Return (x, y) of the center of cell containing provided text 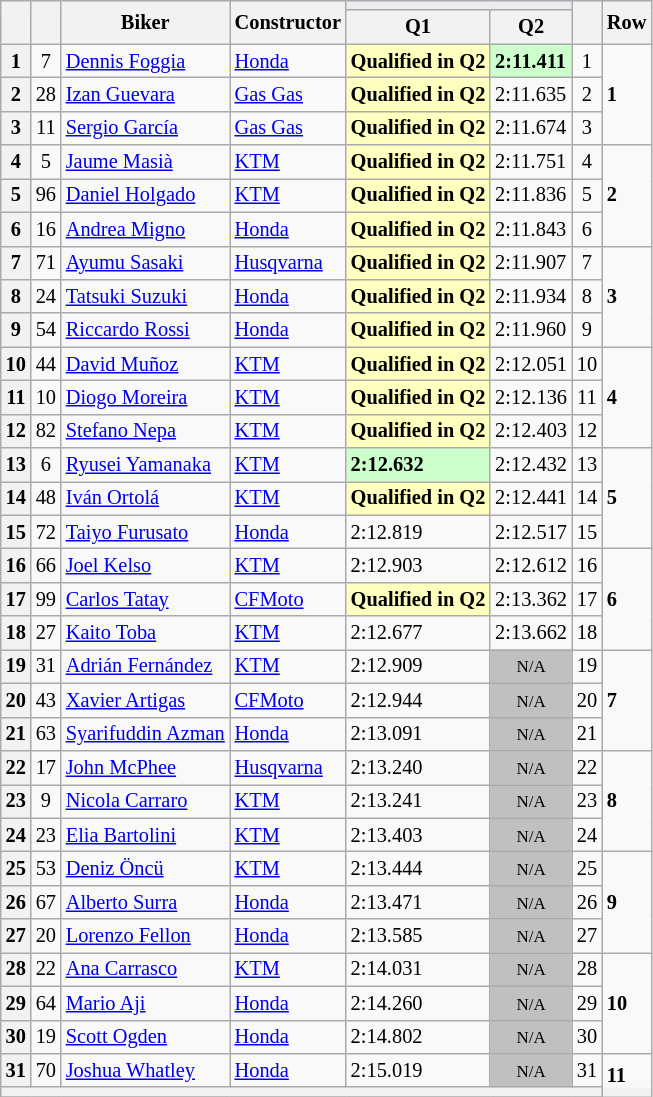
Ana Carrasco (146, 969)
2:12.909 (418, 666)
Ryusei Yamanaka (146, 465)
2:11.751 (531, 162)
64 (46, 1003)
48 (46, 498)
Scott Ogden (146, 1037)
2:11.635 (531, 94)
Adrián Fernández (146, 666)
Mario Aji (146, 1003)
2:12.432 (531, 465)
Iván Ortolá (146, 498)
Xavier Artigas (146, 700)
2:12.403 (531, 431)
Row (626, 22)
Q2 (531, 27)
2:12.612 (531, 565)
71 (46, 263)
Q1 (418, 27)
2:13.662 (531, 633)
Stefano Nepa (146, 431)
Sergio García (146, 128)
2:12.944 (418, 700)
2:13.585 (418, 936)
96 (46, 195)
Elia Bartolini (146, 835)
72 (46, 532)
Dennis Foggia (146, 61)
2:12.136 (531, 397)
Kaito Toba (146, 633)
Diogo Moreira (146, 397)
Alberto Surra (146, 902)
David Muñoz (146, 364)
2:13.240 (418, 767)
2:12.819 (418, 532)
2:11.934 (531, 296)
Tatsuki Suzuki (146, 296)
Deniz Öncü (146, 868)
Nicola Carraro (146, 801)
54 (46, 330)
2:11.907 (531, 263)
2:12.517 (531, 532)
2:11.960 (531, 330)
2:11.836 (531, 195)
Constructor (288, 22)
2:13.091 (418, 734)
2:11.843 (531, 229)
67 (46, 902)
44 (46, 364)
70 (46, 1070)
2:12.903 (418, 565)
2:13.471 (418, 902)
2:12.677 (418, 633)
Daniel Holgado (146, 195)
Taiyo Furusato (146, 532)
63 (46, 734)
2:15.019 (418, 1070)
2:11.411 (531, 61)
2:13.241 (418, 801)
Syarifuddin Azman (146, 734)
Joel Kelso (146, 565)
Izan Guevara (146, 94)
Ayumu Sasaki (146, 263)
Joshua Whatley (146, 1070)
2:13.403 (418, 835)
43 (46, 700)
2:12.051 (531, 364)
Riccardo Rossi (146, 330)
53 (46, 868)
66 (46, 565)
Biker (146, 22)
John McPhee (146, 767)
2:14.260 (418, 1003)
2:14.802 (418, 1037)
Jaume Masià (146, 162)
99 (46, 599)
Carlos Tatay (146, 599)
Andrea Migno (146, 229)
2:12.632 (418, 465)
2:11.674 (531, 128)
Lorenzo Fellon (146, 936)
2:12.441 (531, 498)
82 (46, 431)
2:14.031 (418, 969)
2:13.362 (531, 599)
2:13.444 (418, 868)
